Determine the (x, y) coordinate at the center of the cell enclosing the given text.  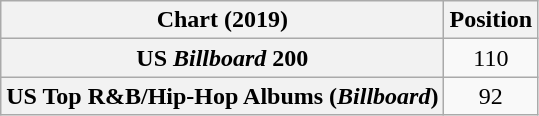
110 (491, 58)
US Top R&B/Hip-Hop Albums (Billboard) (222, 96)
Position (491, 20)
Chart (2019) (222, 20)
US Billboard 200 (222, 58)
92 (491, 96)
